Return the (x, y) coordinate for the center point of the cell that contains the specified text.  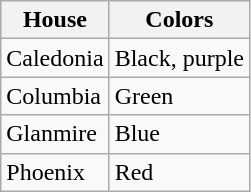
Blue (179, 134)
Phoenix (55, 172)
Red (179, 172)
Columbia (55, 96)
Glanmire (55, 134)
Colors (179, 20)
Black, purple (179, 58)
Caledonia (55, 58)
Green (179, 96)
House (55, 20)
